Capture the cell that displays the provided text and extract its [x, y] central coordinate. 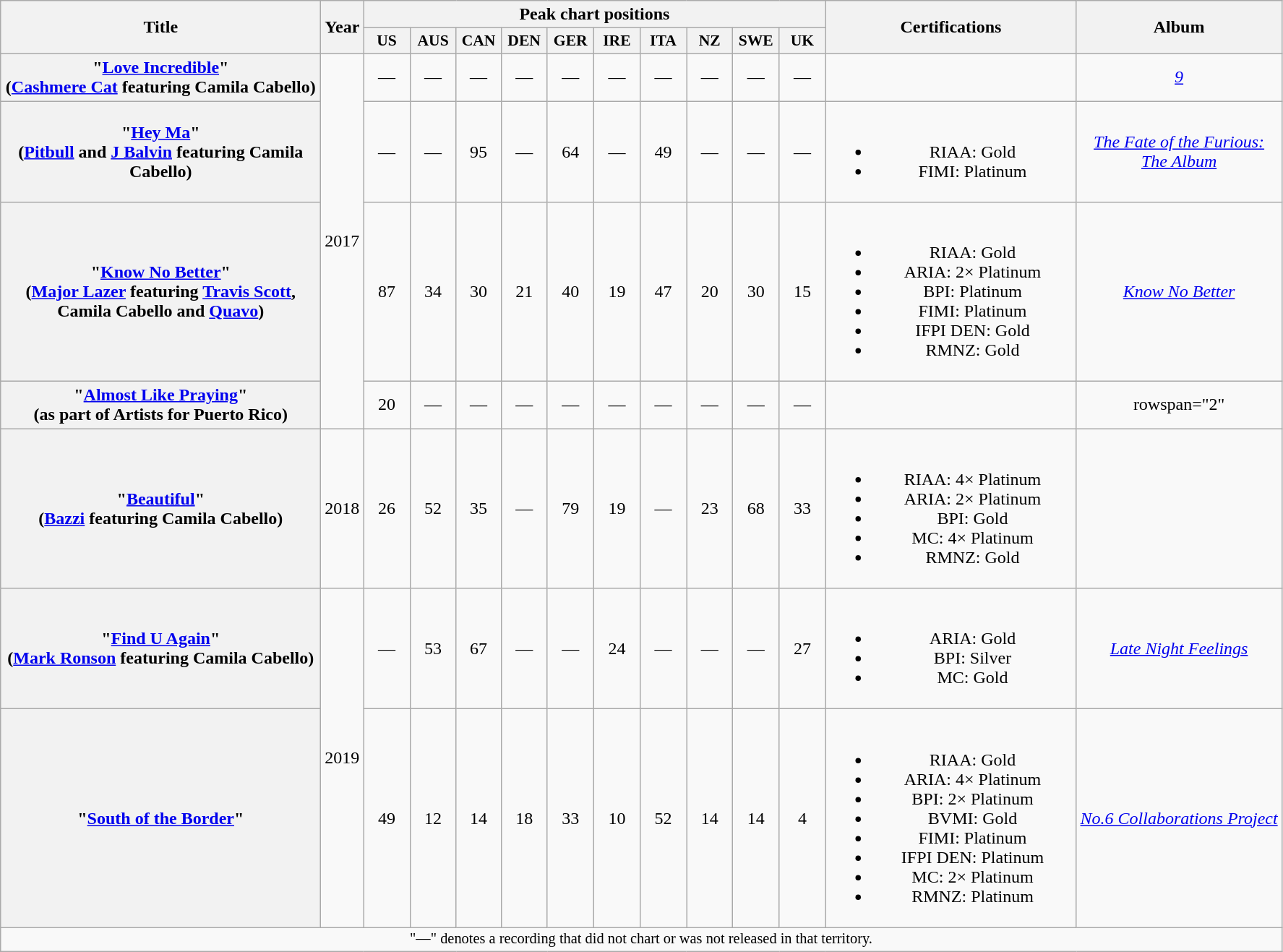
67 [479, 649]
27 [802, 649]
"Love Incredible"(Cashmere Cat featuring Camila Cabello) [160, 77]
US [387, 41]
34 [433, 292]
"Hey Ma"(Pitbull and J Balvin featuring Camila Cabello) [160, 152]
RIAA: GoldFIMI: Platinum [951, 152]
"South of the Border" [160, 818]
12 [433, 818]
10 [617, 818]
53 [433, 649]
Title [160, 27]
Peak chart positions [594, 14]
"Almost Like Praying"(as part of Artists for Puerto Rico) [160, 405]
SWE [756, 41]
4 [802, 818]
Know No Better [1179, 292]
RIAA: GoldARIA: 4× PlatinumBPI: 2× PlatinumBVMI: GoldFIMI: PlatinumIFPI DEN: PlatinumMC: 2× PlatinumRMNZ: Platinum [951, 818]
CAN [479, 41]
Album [1179, 27]
Certifications [951, 27]
IRE [617, 41]
18 [524, 818]
64 [570, 152]
2017 [343, 241]
2018 [343, 509]
"Find U Again"(Mark Ronson featuring Camila Cabello) [160, 649]
AUS [433, 41]
79 [570, 509]
21 [524, 292]
"Beautiful"(Bazzi featuring Camila Cabello) [160, 509]
2019 [343, 758]
68 [756, 509]
47 [663, 292]
RIAA: GoldARIA: 2× PlatinumBPI: PlatinumFIMI: PlatinumIFPI DEN: GoldRMNZ: Gold [951, 292]
UK [802, 41]
NZ [710, 41]
RIAA: 4× PlatinumARIA: 2× PlatinumBPI: GoldMC: 4× PlatinumRMNZ: Gold [951, 509]
Year [343, 27]
26 [387, 509]
Late Night Feelings [1179, 649]
GER [570, 41]
24 [617, 649]
15 [802, 292]
ARIA: GoldBPI: SilverMC: Gold [951, 649]
"—" denotes a recording that did not chart or was not released in that territory. [641, 940]
ITA [663, 41]
95 [479, 152]
87 [387, 292]
40 [570, 292]
rowspan="2" [1179, 405]
The Fate of the Furious:The Album [1179, 152]
35 [479, 509]
DEN [524, 41]
"Know No Better"(Major Lazer featuring Travis Scott, Camila Cabello and Quavo) [160, 292]
9 [1179, 77]
23 [710, 509]
No.6 Collaborations Project [1179, 818]
